Output the [X, Y] coordinate of the center of the cell containing the given text.  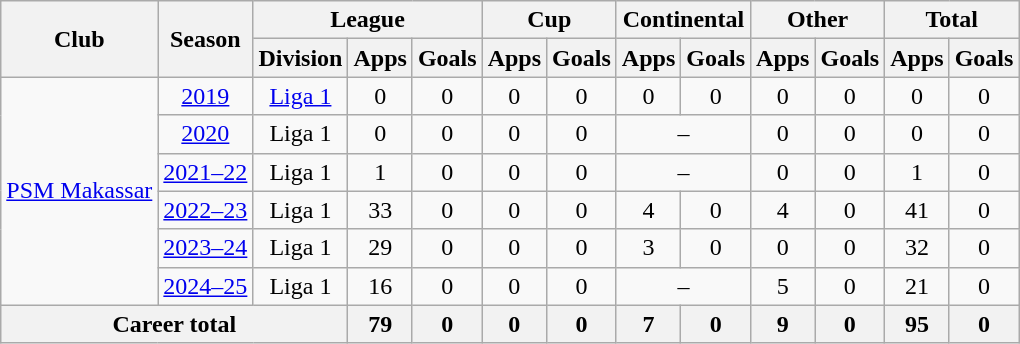
Total [952, 20]
41 [917, 210]
2022–23 [206, 210]
3 [648, 248]
32 [917, 248]
79 [380, 324]
Division [300, 58]
33 [380, 210]
2024–25 [206, 286]
2021–22 [206, 172]
5 [783, 286]
2023–24 [206, 248]
Club [80, 39]
95 [917, 324]
Season [206, 39]
League [368, 20]
7 [648, 324]
2019 [206, 96]
PSM Makassar [80, 191]
29 [380, 248]
Cup [549, 20]
21 [917, 286]
2020 [206, 134]
Other [818, 20]
Career total [174, 324]
Continental [683, 20]
16 [380, 286]
9 [783, 324]
